Find where the given text appears and provide that cell's center as [x, y] coordinate. 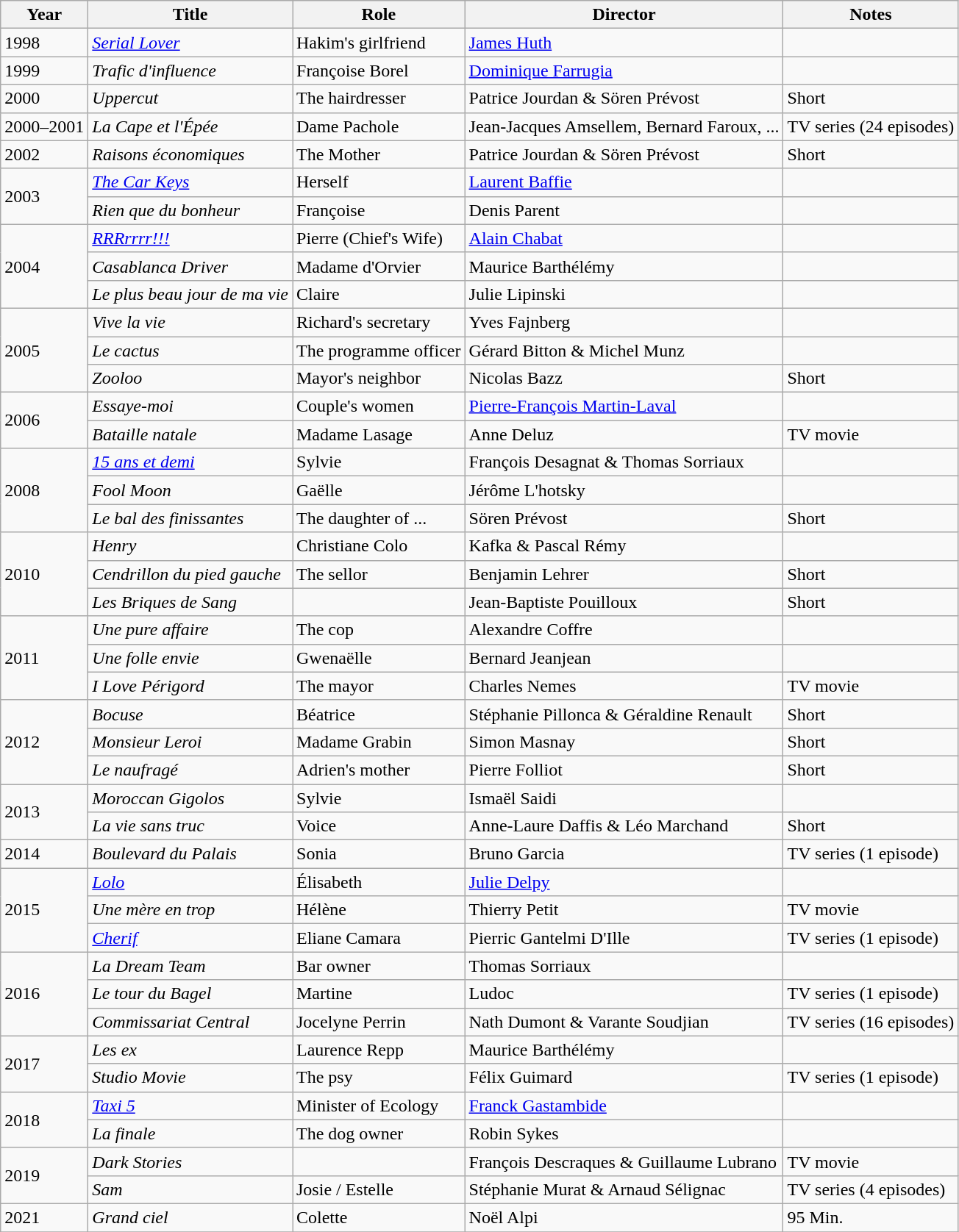
Pierre-François Martin-Laval [624, 407]
2018 [44, 1120]
The programme officer [379, 351]
François Desagnat & Thomas Sorriaux [624, 462]
1998 [44, 43]
Bruno Garcia [624, 854]
The Mother [379, 154]
Dame Pachole [379, 126]
Le naufragé [190, 770]
Les ex [190, 1050]
Simon Masnay [624, 742]
Lolo [190, 882]
2006 [44, 420]
2010 [44, 574]
Monsieur Leroi [190, 742]
2008 [44, 490]
Laurence Repp [379, 1050]
2005 [44, 350]
2017 [44, 1064]
Jérôme L'hotsky [624, 490]
2015 [44, 910]
95 Min. [871, 1217]
Fool Moon [190, 490]
Les Briques de Sang [190, 602]
Dark Stories [190, 1161]
The psy [379, 1078]
Alain Chabat [624, 238]
The dog owner [379, 1133]
Ismaël Saidi [624, 798]
Hakim's girlfriend [379, 43]
Eliane Camara [379, 938]
Gérard Bitton & Michel Munz [624, 351]
Anne Deluz [624, 434]
Julie Lipinski [624, 294]
Casablanca Driver [190, 266]
Félix Guimard [624, 1078]
Couple's women [379, 407]
Moroccan Gigolos [190, 798]
Le plus beau jour de ma vie [190, 294]
Élisabeth [379, 882]
Director [624, 15]
Thomas Sorriaux [624, 966]
Dominique Farrugia [624, 71]
Role [379, 15]
Julie Delpy [624, 882]
TV series (24 episodes) [871, 126]
Kafka & Pascal Rémy [624, 546]
Une pure affaire [190, 630]
Bataille natale [190, 434]
2000 [44, 99]
Josie / Estelle [379, 1189]
La finale [190, 1133]
2002 [44, 154]
Nicolas Bazz [624, 379]
Title [190, 15]
Madame Lasage [379, 434]
Sam [190, 1189]
Robin Sykes [624, 1133]
TV series (16 episodes) [871, 1022]
Laurent Baffie [624, 182]
15 ans et demi [190, 462]
Bernard Jeanjean [624, 658]
Commissariat Central [190, 1022]
Taxi 5 [190, 1106]
Stéphanie Pillonca & Géraldine Renault [624, 714]
Cherif [190, 938]
Henry [190, 546]
Cendrillon du pied gauche [190, 574]
François Descraques & Guillaume Lubrano [624, 1161]
Une folle envie [190, 658]
2019 [44, 1175]
Pierre Folliot [624, 770]
Béatrice [379, 714]
The mayor [379, 686]
Madame d'Orvier [379, 266]
La vie sans truc [190, 826]
Alexandre Coffre [624, 630]
Gaëlle [379, 490]
Charles Nemes [624, 686]
Notes [871, 15]
2014 [44, 854]
Françoise Borel [379, 71]
La Cape et l'Épée [190, 126]
Jean-Jacques Amsellem, Bernard Faroux, ... [624, 126]
Hélène [379, 910]
The cop [379, 630]
Studio Movie [190, 1078]
Denis Parent [624, 210]
Gwenaëlle [379, 658]
Boulevard du Palais [190, 854]
2011 [44, 658]
Yves Fajnberg [624, 322]
Le tour du Bagel [190, 994]
Thierry Petit [624, 910]
2003 [44, 196]
Pierre (Chief's Wife) [379, 238]
Minister of Ecology [379, 1106]
Jocelyne Perrin [379, 1022]
Christiane Colo [379, 546]
The Car Keys [190, 182]
Franck Gastambide [624, 1106]
2016 [44, 994]
Bocuse [190, 714]
Sören Prévost [624, 518]
Serial Lover [190, 43]
Madame Grabin [379, 742]
The daughter of ... [379, 518]
Essaye-moi [190, 407]
Mayor's neighbor [379, 379]
Anne-Laure Daffis & Léo Marchand [624, 826]
Colette [379, 1217]
TV series (4 episodes) [871, 1189]
The sellor [379, 574]
Le cactus [190, 351]
I Love Périgord [190, 686]
Le bal des finissantes [190, 518]
Vive la vie [190, 322]
Adrien's mother [379, 770]
Une mère en trop [190, 910]
La Dream Team [190, 966]
Pierric Gantelmi D'Ille [624, 938]
Richard's secretary [379, 322]
Voice [379, 826]
Françoise [379, 210]
2021 [44, 1217]
Sonia [379, 854]
Uppercut [190, 99]
Herself [379, 182]
Year [44, 15]
2004 [44, 266]
Nath Dumont & Varante Soudjian [624, 1022]
Grand ciel [190, 1217]
Rien que du bonheur [190, 210]
Trafic d'influence [190, 71]
2000–2001 [44, 126]
Claire [379, 294]
Bar owner [379, 966]
Martine [379, 994]
Zooloo [190, 379]
2012 [44, 742]
Raisons économiques [190, 154]
Benjamin Lehrer [624, 574]
Stéphanie Murat & Arnaud Sélignac [624, 1189]
Ludoc [624, 994]
Noël Alpi [624, 1217]
The hairdresser [379, 99]
1999 [44, 71]
RRRrrrr!!! [190, 238]
Jean-Baptiste Pouilloux [624, 602]
2013 [44, 812]
James Huth [624, 43]
